Return [x, y] of the center of cell containing provided text 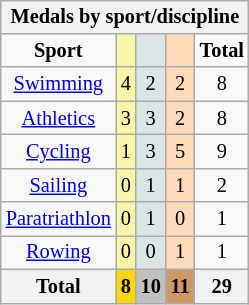
Sailing [58, 185]
4 [126, 84]
10 [151, 286]
Rowing [58, 253]
Sport [58, 51]
Swimming [58, 84]
29 [222, 286]
Paratriathlon [58, 219]
Cycling [58, 152]
5 [180, 152]
Medals by sport/discipline [125, 17]
Athletics [58, 118]
11 [180, 286]
9 [222, 152]
